Output the (x, y) coordinate of the center of the cell containing the given text.  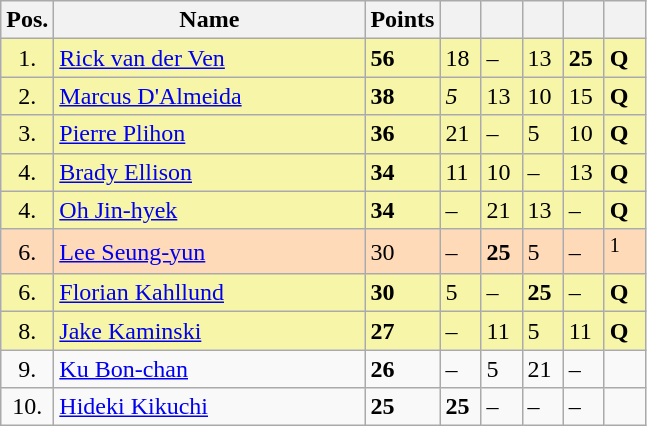
Brady Ellison (210, 172)
27 (402, 331)
Lee Seung-yun (210, 252)
8. (28, 331)
Oh Jin-hyek (210, 210)
26 (402, 369)
18 (460, 58)
Points (402, 20)
1 (624, 252)
2. (28, 96)
Hideki Kikuchi (210, 407)
15 (584, 96)
Pos. (28, 20)
1. (28, 58)
Florian Kahllund (210, 293)
Name (210, 20)
Jake Kaminski (210, 331)
10. (28, 407)
56 (402, 58)
3. (28, 134)
Ku Bon-chan (210, 369)
Pierre Plihon (210, 134)
Marcus D'Almeida (210, 96)
36 (402, 134)
Rick van der Ven (210, 58)
9. (28, 369)
38 (402, 96)
